Capture the cell that displays the provided text and extract its [x, y] central coordinate. 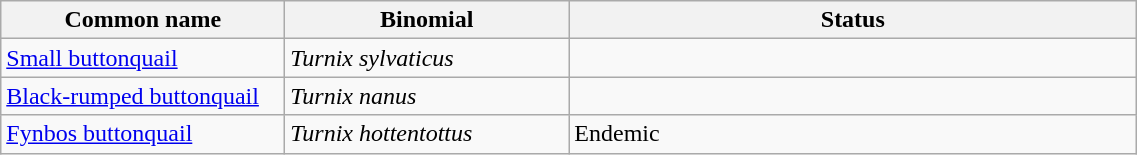
Small buttonquail [143, 58]
Binomial [427, 20]
Turnix hottentottus [427, 134]
Black-rumped buttonquail [143, 96]
Status [853, 20]
Common name [143, 20]
Turnix nanus [427, 96]
Fynbos buttonquail [143, 134]
Turnix sylvaticus [427, 58]
Endemic [853, 134]
